Determine the (x, y) coordinate at the center of the cell enclosing the given text.  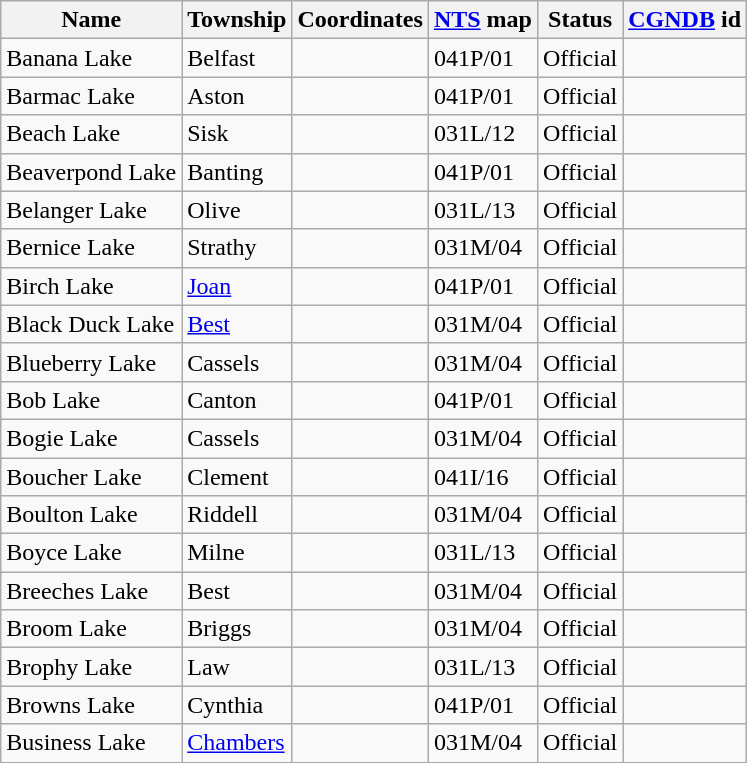
Black Duck Lake (92, 324)
NTS map (482, 20)
Belfast (237, 58)
Banting (237, 172)
Status (580, 20)
Joan (237, 286)
Milne (237, 553)
Cynthia (237, 705)
Birch Lake (92, 286)
Riddell (237, 515)
Belanger Lake (92, 210)
Canton (237, 400)
Beaverpond Lake (92, 172)
Boyce Lake (92, 553)
Olive (237, 210)
Coordinates (360, 20)
Law (237, 667)
Chambers (237, 743)
Breeches Lake (92, 591)
Broom Lake (92, 629)
Boucher Lake (92, 477)
Browns Lake (92, 705)
Banana Lake (92, 58)
Name (92, 20)
CGNDB id (685, 20)
Aston (237, 96)
Beach Lake (92, 134)
Briggs (237, 629)
031L/12 (482, 134)
Blueberry Lake (92, 362)
Bob Lake (92, 400)
Clement (237, 477)
Township (237, 20)
Barmac Lake (92, 96)
Bogie Lake (92, 438)
Strathy (237, 248)
041I/16 (482, 477)
Boulton Lake (92, 515)
Brophy Lake (92, 667)
Business Lake (92, 743)
Sisk (237, 134)
Bernice Lake (92, 248)
